Extract the [x, y] coordinate from the center of the cell holding the provided text.  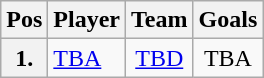
Team [160, 20]
1. [24, 58]
Pos [24, 20]
Goals [228, 20]
TBD [160, 58]
Player [87, 20]
